Detect which cell encompasses the target text, then output its (x, y) center coordinate. 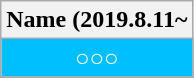
○○○ (97, 58)
Name (2019.8.11~ (97, 20)
